Provide the [x, y] coordinate of the cell's center where the given text is located.  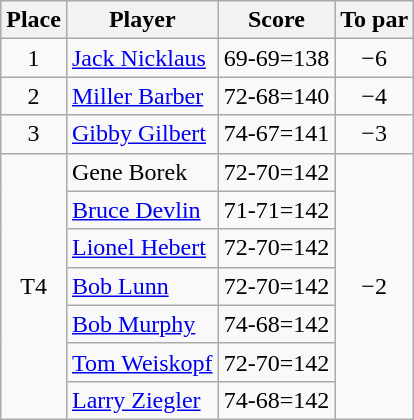
Place [34, 20]
Jack Nicklaus [142, 58]
−6 [374, 58]
−2 [374, 286]
Larry Ziegler [142, 400]
71-71=142 [276, 210]
−4 [374, 96]
Score [276, 20]
Player [142, 20]
Bob Murphy [142, 324]
3 [34, 134]
72-68=140 [276, 96]
Lionel Hebert [142, 248]
Tom Weiskopf [142, 362]
1 [34, 58]
Gene Borek [142, 172]
69-69=138 [276, 58]
To par [374, 20]
−3 [374, 134]
Miller Barber [142, 96]
Gibby Gilbert [142, 134]
T4 [34, 286]
Bruce Devlin [142, 210]
Bob Lunn [142, 286]
2 [34, 96]
74-67=141 [276, 134]
